Provide the [X, Y] coordinate of the cell's center where the given text is located.  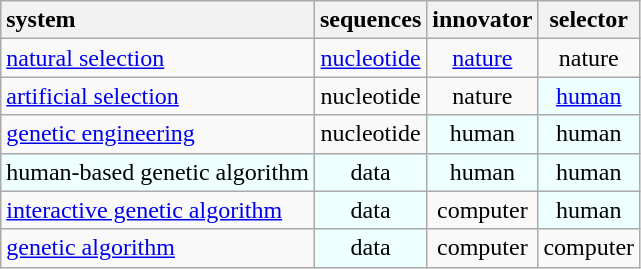
natural selection [158, 58]
selector [589, 20]
genetic algorithm [158, 248]
system [158, 20]
genetic engineering [158, 134]
interactive genetic algorithm [158, 210]
sequences [370, 20]
human-based genetic algorithm [158, 172]
innovator [482, 20]
artificial selection [158, 96]
